For the text-containing cell, return its midpoint in [x, y] coordinate format. 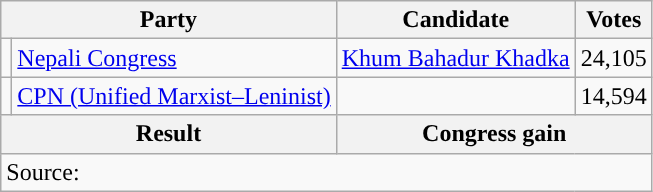
Congress gain [494, 134]
Votes [614, 20]
24,105 [614, 58]
CPN (Unified Marxist–Leninist) [174, 96]
Khum Bahadur Khadka [456, 58]
Source: [327, 172]
Party [168, 20]
Candidate [456, 20]
Result [168, 134]
14,594 [614, 96]
Nepali Congress [174, 58]
